Scan for the cell matching the given text and deliver its [X, Y] coordinate at center. 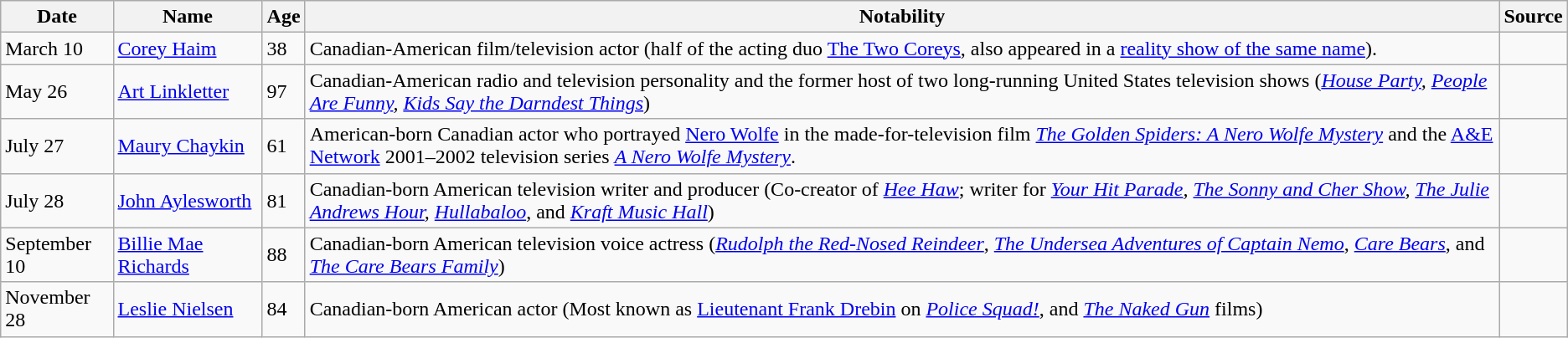
September 10 [57, 254]
Age [283, 17]
Source [1533, 17]
John Aylesworth [188, 201]
Canadian-born American actor (Most known as Lieutenant Frank Drebin on Police Squad!, and The Naked Gun films) [902, 310]
Leslie Nielsen [188, 310]
March 10 [57, 49]
Notability [902, 17]
Date [57, 17]
Art Linkletter [188, 92]
97 [283, 92]
November 28 [57, 310]
61 [283, 146]
July 27 [57, 146]
May 26 [57, 92]
Name [188, 17]
Corey Haim [188, 49]
88 [283, 254]
81 [283, 201]
Billie Mae Richards [188, 254]
84 [283, 310]
Canadian-American film/television actor (half of the acting duo The Two Coreys, also appeared in a reality show of the same name). [902, 49]
38 [283, 49]
Maury Chaykin [188, 146]
July 28 [57, 201]
